Capture the cell that displays the provided text and extract its (x, y) central coordinate. 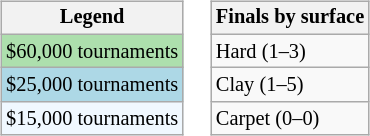
Hard (1–3) (290, 51)
$25,000 tournaments (92, 85)
Finals by surface (290, 18)
Legend (92, 18)
$60,000 tournaments (92, 51)
Clay (1–5) (290, 85)
$15,000 tournaments (92, 119)
Carpet (0–0) (290, 119)
